Determine the (X, Y) coordinate at the center of the cell enclosing the given text.  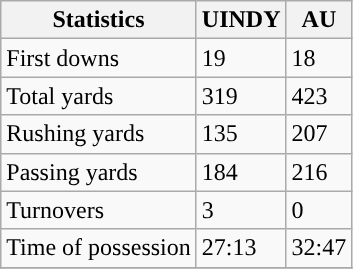
0 (319, 210)
Turnovers (99, 210)
Rushing yards (99, 134)
319 (241, 96)
216 (319, 172)
19 (241, 58)
27:13 (241, 248)
UINDY (241, 20)
First downs (99, 58)
184 (241, 172)
AU (319, 20)
423 (319, 96)
Total yards (99, 96)
32:47 (319, 248)
18 (319, 58)
Statistics (99, 20)
3 (241, 210)
135 (241, 134)
Time of possession (99, 248)
207 (319, 134)
Passing yards (99, 172)
